Pinpoint the cell where the given text exists, returning its (x, y) midpoint coordinate. 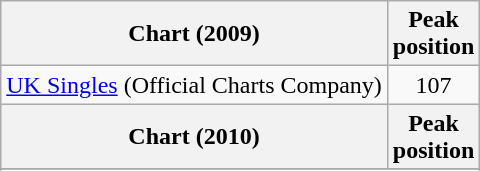
Chart (2010) (194, 136)
UK Singles (Official Charts Company) (194, 85)
107 (433, 85)
Chart (2009) (194, 34)
